Provide the (X, Y) coordinate of the cell's center where the given text is located.  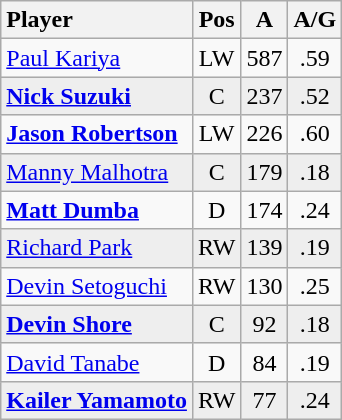
174 (264, 210)
Paul Kariya (97, 58)
Pos (216, 20)
179 (264, 172)
Devin Shore (97, 324)
Kailer Yamamoto (97, 400)
587 (264, 58)
Richard Park (97, 248)
Nick Suzuki (97, 96)
Manny Malhotra (97, 172)
A/G (315, 20)
.60 (315, 134)
130 (264, 286)
92 (264, 324)
77 (264, 400)
Matt Dumba (97, 210)
.52 (315, 96)
Player (97, 20)
237 (264, 96)
.59 (315, 58)
David Tanabe (97, 362)
226 (264, 134)
.25 (315, 286)
84 (264, 362)
Devin Setoguchi (97, 286)
Jason Robertson (97, 134)
A (264, 20)
139 (264, 248)
